Detect which cell encompasses the target text, then output its [X, Y] center coordinate. 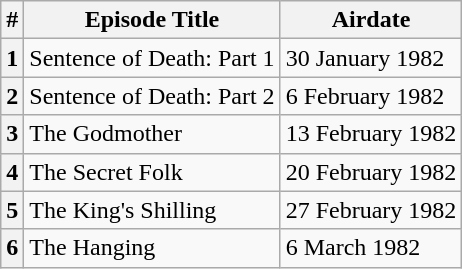
4 [12, 172]
5 [12, 210]
Airdate [371, 20]
13 February 1982 [371, 134]
2 [12, 96]
20 February 1982 [371, 172]
The King's Shilling [152, 210]
Episode Title [152, 20]
Sentence of Death: Part 1 [152, 58]
6 [12, 248]
The Secret Folk [152, 172]
6 February 1982 [371, 96]
30 January 1982 [371, 58]
The Godmother [152, 134]
3 [12, 134]
Sentence of Death: Part 2 [152, 96]
# [12, 20]
1 [12, 58]
27 February 1982 [371, 210]
The Hanging [152, 248]
6 March 1982 [371, 248]
